Determine the (X, Y) coordinate at the center of the cell enclosing the given text.  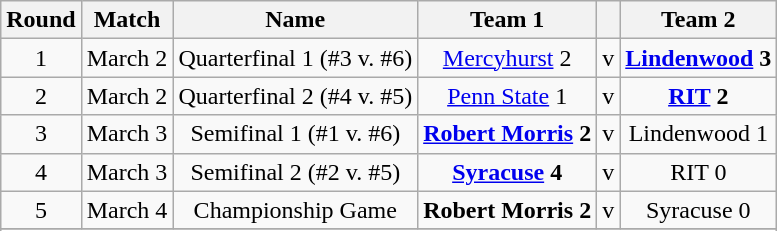
4 (41, 172)
Name (296, 20)
Semifinal 2 (#2 v. #5) (296, 172)
Match (127, 20)
5 (41, 210)
Round (41, 20)
Penn State 1 (508, 96)
Mercyhurst 2 (508, 58)
Lindenwood 3 (698, 58)
March 4 (127, 210)
RIT 0 (698, 172)
2 (41, 96)
Championship Game (296, 210)
Semifinal 1 (#1 v. #6) (296, 134)
1 (41, 58)
Quarterfinal 1 (#3 v. #6) (296, 58)
Syracuse 4 (508, 172)
Syracuse 0 (698, 210)
3 (41, 134)
RIT 2 (698, 96)
Team 2 (698, 20)
Lindenwood 1 (698, 134)
Team 1 (508, 20)
Quarterfinal 2 (#4 v. #5) (296, 96)
